Detect which cell encompasses the target text, then output its (x, y) center coordinate. 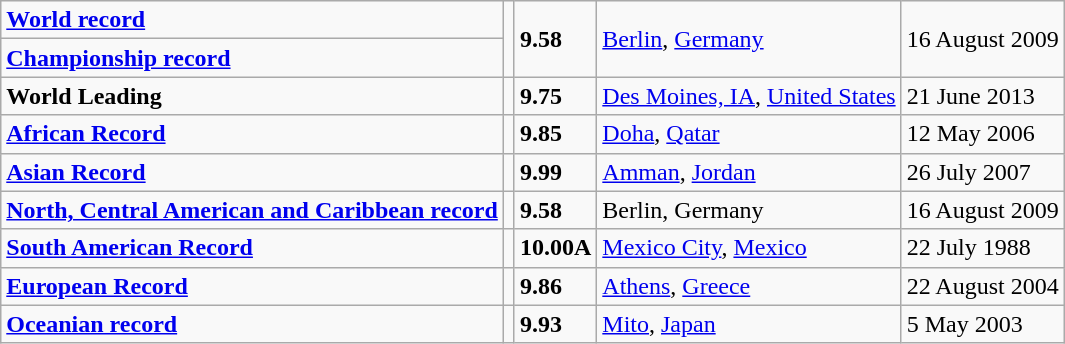
Oceanian record (252, 324)
South American Record (252, 248)
12 May 2006 (982, 134)
Mito, Japan (749, 324)
Mexico City, Mexico (749, 248)
22 August 2004 (982, 286)
Asian Record (252, 172)
African Record (252, 134)
North, Central American and Caribbean record (252, 210)
9.93 (555, 324)
European Record (252, 286)
21 June 2013 (982, 96)
9.99 (555, 172)
Doha, Qatar (749, 134)
Championship record (252, 58)
Amman, Jordan (749, 172)
World Leading (252, 96)
World record (252, 20)
22 July 1988 (982, 248)
Des Moines, IA, United States (749, 96)
9.85 (555, 134)
Athens, Greece (749, 286)
26 July 2007 (982, 172)
9.75 (555, 96)
9.86 (555, 286)
10.00A (555, 248)
5 May 2003 (982, 324)
